Return the [X, Y] coordinate for the center point of the cell that contains the specified text.  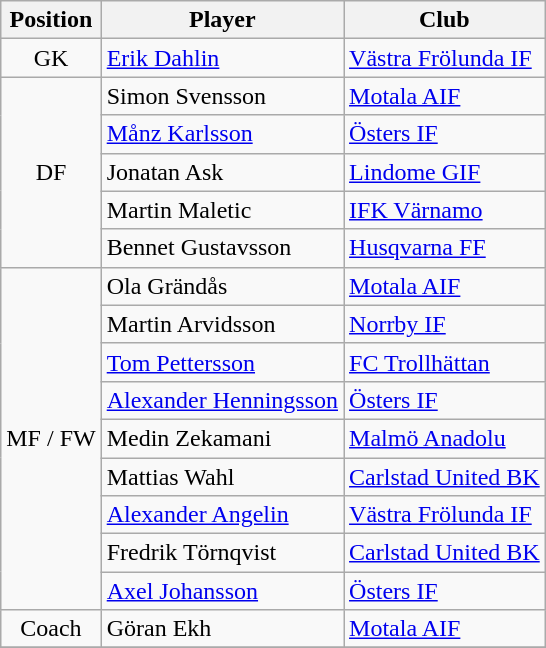
Bennet Gustavsson [222, 248]
Coach [51, 629]
Medin Zekamani [222, 438]
Ola Grändås [222, 286]
Göran Ekh [222, 629]
Mattias Wahl [222, 477]
MF / FW [51, 438]
Player [222, 20]
IFK Värnamo [445, 210]
Martin Maletic [222, 210]
GK [51, 58]
Alexander Henningsson [222, 400]
FC Trollhättan [445, 362]
Fredrik Törnqvist [222, 553]
Tom Pettersson [222, 362]
Martin Arvidsson [222, 324]
Jonatan Ask [222, 172]
Husqvarna FF [445, 248]
Club [445, 20]
Månz Karlsson [222, 134]
Erik Dahlin [222, 58]
Position [51, 20]
DF [51, 172]
Lindome GIF [445, 172]
Malmö Anadolu [445, 438]
Axel Johansson [222, 591]
Norrby IF [445, 324]
Simon Svensson [222, 96]
Alexander Angelin [222, 515]
